Search for the cell housing the specified text and yield its (X, Y) center coordinate. 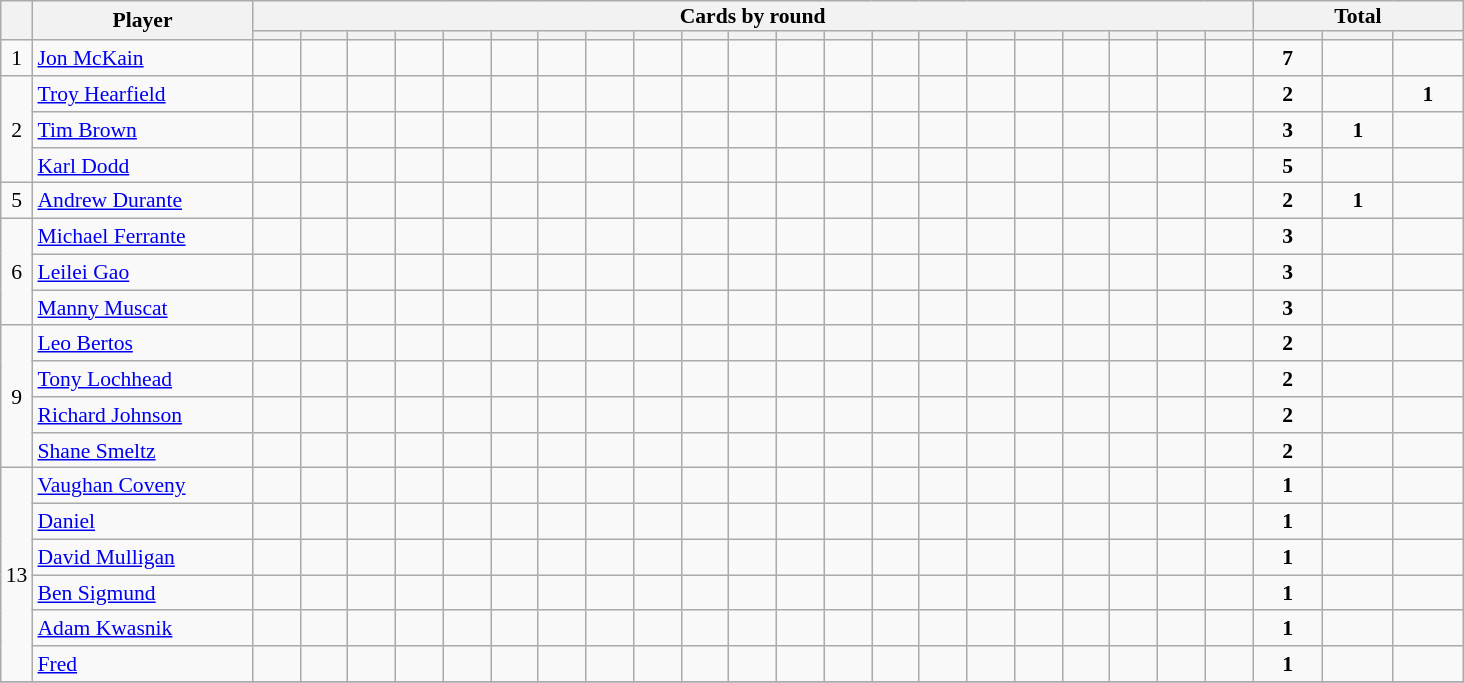
Cards by round (753, 16)
Leilei Gao (142, 273)
Tim Brown (142, 130)
Michael Ferrante (142, 237)
Jon McKain (142, 59)
Daniel (142, 522)
Ben Sigmund (142, 593)
Karl Dodd (142, 166)
Tony Lochhead (142, 379)
Andrew Durante (142, 201)
Troy Hearfield (142, 94)
Shane Smeltz (142, 451)
Vaughan Coveny (142, 486)
13 (17, 575)
Fred (142, 664)
9 (17, 397)
Adam Kwasnik (142, 629)
7 (1288, 59)
Richard Johnson (142, 415)
Total (1358, 16)
David Mulligan (142, 558)
6 (17, 272)
Leo Bertos (142, 344)
Manny Muscat (142, 308)
Player (142, 21)
